Search for the cell housing the specified text and yield its (x, y) center coordinate. 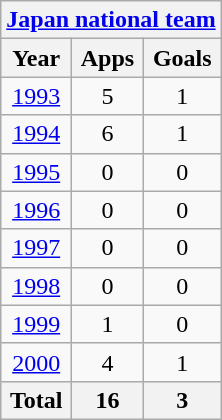
1998 (36, 286)
Goals (182, 58)
16 (108, 400)
Apps (108, 58)
1997 (36, 248)
6 (108, 134)
1996 (36, 210)
4 (108, 362)
Japan national team (111, 20)
1999 (36, 324)
1993 (36, 96)
5 (108, 96)
1994 (36, 134)
3 (182, 400)
Year (36, 58)
2000 (36, 362)
Total (36, 400)
1995 (36, 172)
